Return [x, y] of the center of cell containing provided text 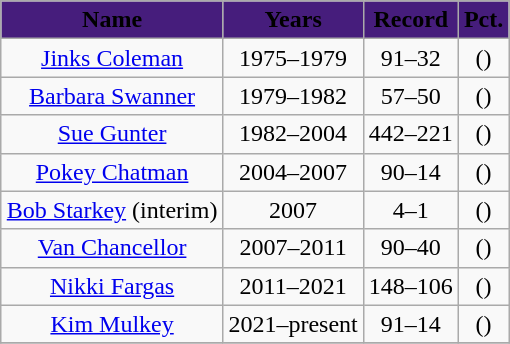
4–1 [410, 210]
148–106 [410, 286]
Record [410, 20]
Name [112, 20]
2007 [293, 210]
90–40 [410, 248]
Barbara Swanner [112, 96]
Van Chancellor [112, 248]
Years [293, 20]
91–32 [410, 58]
91–14 [410, 324]
Pokey Chatman [112, 172]
Sue Gunter [112, 134]
57–50 [410, 96]
2004–2007 [293, 172]
442–221 [410, 134]
2021–present [293, 324]
1979–1982 [293, 96]
90–14 [410, 172]
Kim Mulkey [112, 324]
2011–2021 [293, 286]
1982–2004 [293, 134]
1975–1979 [293, 58]
Jinks Coleman [112, 58]
Pct. [483, 20]
Nikki Fargas [112, 286]
Bob Starkey (interim) [112, 210]
2007–2011 [293, 248]
